For the text-containing cell, return its midpoint in (X, Y) coordinate format. 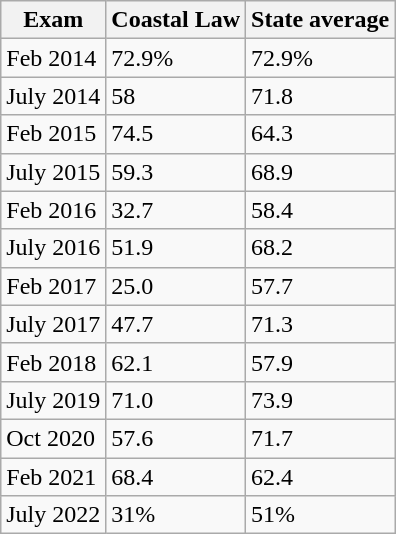
57.6 (176, 438)
68.4 (176, 477)
Feb 2018 (54, 362)
Feb 2017 (54, 286)
58 (176, 96)
59.3 (176, 172)
71.7 (320, 438)
State average (320, 20)
68.9 (320, 172)
57.7 (320, 286)
57.9 (320, 362)
62.1 (176, 362)
31% (176, 515)
July 2015 (54, 172)
71.0 (176, 400)
51% (320, 515)
Feb 2021 (54, 477)
July 2019 (54, 400)
Oct 2020 (54, 438)
62.4 (320, 477)
July 2022 (54, 515)
71.3 (320, 324)
73.9 (320, 400)
71.8 (320, 96)
51.9 (176, 248)
Feb 2016 (54, 210)
Exam (54, 20)
July 2014 (54, 96)
47.7 (176, 324)
32.7 (176, 210)
25.0 (176, 286)
Feb 2015 (54, 134)
July 2017 (54, 324)
July 2016 (54, 248)
68.2 (320, 248)
Coastal Law (176, 20)
Feb 2014 (54, 58)
58.4 (320, 210)
74.5 (176, 134)
64.3 (320, 134)
